Return the [x, y] coordinate for the center point of the cell that contains the specified text.  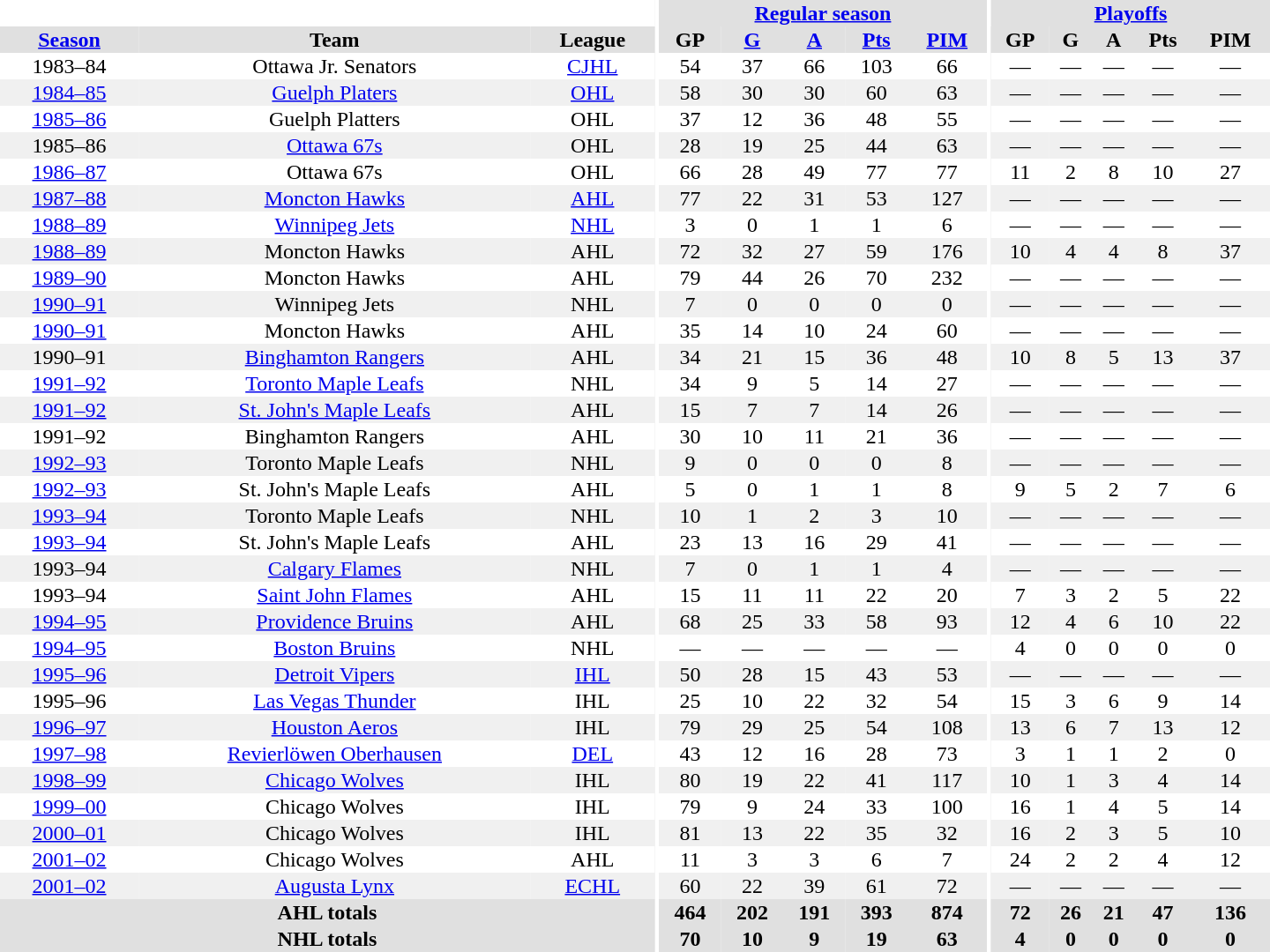
Guelph Platers [335, 93]
1996–97 [69, 727]
202 [752, 912]
59 [877, 251]
1987–88 [69, 198]
93 [947, 621]
Boston Bruins [335, 648]
31 [814, 198]
Calgary Flames [335, 569]
136 [1230, 912]
80 [690, 780]
117 [947, 780]
1998–99 [69, 780]
1999–00 [69, 807]
Regular season [822, 13]
Houston Aeros [335, 727]
464 [690, 912]
49 [814, 172]
1997–98 [69, 754]
Playoffs [1131, 13]
103 [877, 66]
League [593, 40]
176 [947, 251]
61 [877, 886]
47 [1162, 912]
20 [947, 595]
108 [947, 727]
1983–84 [69, 66]
Team [335, 40]
100 [947, 807]
AHL totals [327, 912]
2000–01 [69, 833]
39 [814, 886]
Las Vegas Thunder [335, 701]
CJHL [593, 66]
68 [690, 621]
Revierlöwen Oberhausen [335, 754]
Augusta Lynx [335, 886]
Guelph Platters [335, 119]
50 [690, 674]
Ottawa Jr. Senators [335, 66]
Detroit Vipers [335, 674]
ECHL [593, 886]
NHL totals [327, 939]
127 [947, 198]
393 [877, 912]
1986–87 [69, 172]
1989–90 [69, 278]
191 [814, 912]
Season [69, 40]
232 [947, 278]
DEL [593, 754]
Saint John Flames [335, 595]
874 [947, 912]
23 [690, 542]
1984–85 [69, 93]
55 [947, 119]
81 [690, 833]
73 [947, 754]
Providence Bruins [335, 621]
